Return [x, y] of the center of cell containing provided text 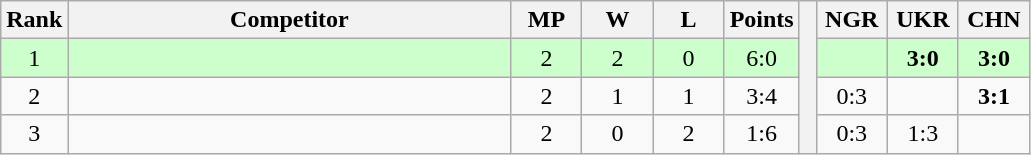
UKR [922, 20]
3:4 [762, 96]
1:3 [922, 134]
1:6 [762, 134]
6:0 [762, 58]
Points [762, 20]
Rank [34, 20]
3:1 [994, 96]
NGR [852, 20]
W [618, 20]
L [688, 20]
3 [34, 134]
MP [546, 20]
CHN [994, 20]
Competitor [290, 20]
